Determine the [x, y] coordinate at the center of the cell enclosing the given text.  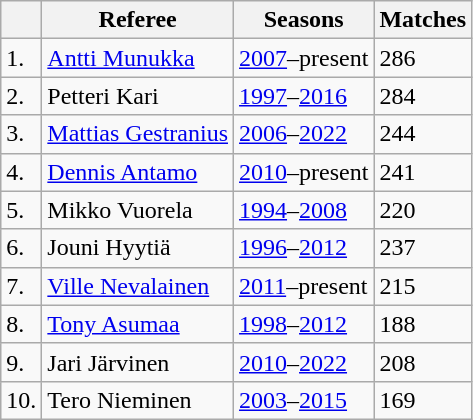
Referee [138, 20]
286 [423, 58]
188 [423, 324]
244 [423, 134]
2006–2022 [304, 134]
1996–2012 [304, 248]
Tero Nieminen [138, 400]
220 [423, 210]
241 [423, 172]
Matches [423, 20]
Jari Järvinen [138, 362]
3. [22, 134]
215 [423, 286]
1. [22, 58]
1998–2012 [304, 324]
5. [22, 210]
2007–present [304, 58]
Antti Munukka [138, 58]
2. [22, 96]
2011–present [304, 286]
1994–2008 [304, 210]
2003–2015 [304, 400]
8. [22, 324]
1997–2016 [304, 96]
Petteri Kari [138, 96]
6. [22, 248]
Dennis Antamo [138, 172]
Mattias Gestranius [138, 134]
169 [423, 400]
4. [22, 172]
9. [22, 362]
Tony Asumaa [138, 324]
208 [423, 362]
Jouni Hyytiä [138, 248]
237 [423, 248]
2010–present [304, 172]
Ville Nevalainen [138, 286]
2010–2022 [304, 362]
Mikko Vuorela [138, 210]
10. [22, 400]
284 [423, 96]
7. [22, 286]
Seasons [304, 20]
